Locate the cell with the specified text and output its [x, y] center coordinate. 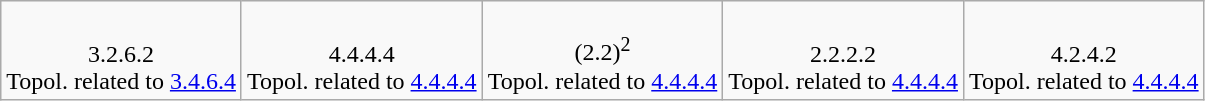
4.2.4.2Topol. related to 4.4.4.4 [1084, 50]
3.2.6.2Topol. related to 3.4.6.4 [122, 50]
(2.2)2Topol. related to 4.4.4.4 [602, 50]
4.4.4.4Topol. related to 4.4.4.4 [362, 50]
2.2.2.2Topol. related to 4.4.4.4 [844, 50]
